For the text-containing cell, return its midpoint in [x, y] coordinate format. 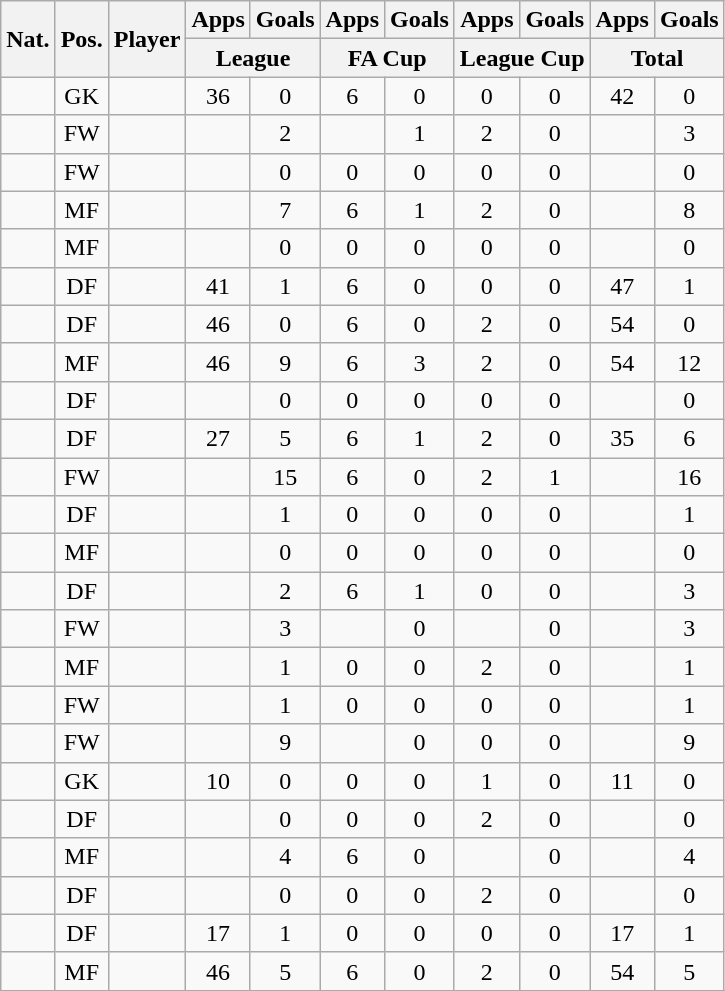
15 [285, 477]
8 [689, 210]
FA Cup [387, 58]
27 [218, 438]
League Cup [522, 58]
36 [218, 96]
Pos. [82, 39]
Nat. [28, 39]
11 [622, 781]
42 [622, 96]
Player [147, 39]
12 [689, 362]
16 [689, 477]
10 [218, 781]
41 [218, 286]
Total [657, 58]
47 [622, 286]
35 [622, 438]
7 [285, 210]
League [253, 58]
